Pinpoint the cell where the given text exists, returning its (x, y) midpoint coordinate. 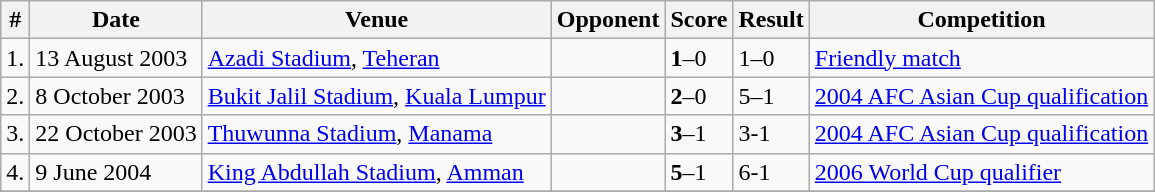
6-1 (771, 172)
King Abdullah Stadium, Amman (376, 172)
9 June 2004 (116, 172)
13 August 2003 (116, 58)
4. (16, 172)
22 October 2003 (116, 134)
2. (16, 96)
Venue (376, 20)
Friendly match (981, 58)
3–1 (699, 134)
Opponent (608, 20)
Score (699, 20)
# (16, 20)
1. (16, 58)
Bukit Jalil Stadium, Kuala Lumpur (376, 96)
Date (116, 20)
2–0 (699, 96)
Result (771, 20)
3-1 (771, 134)
2006 World Cup qualifier (981, 172)
8 October 2003 (116, 96)
Competition (981, 20)
Thuwunna Stadium, Manama (376, 134)
Azadi Stadium, Teheran (376, 58)
3. (16, 134)
